Determine the (X, Y) coordinate at the center of the cell enclosing the given text.  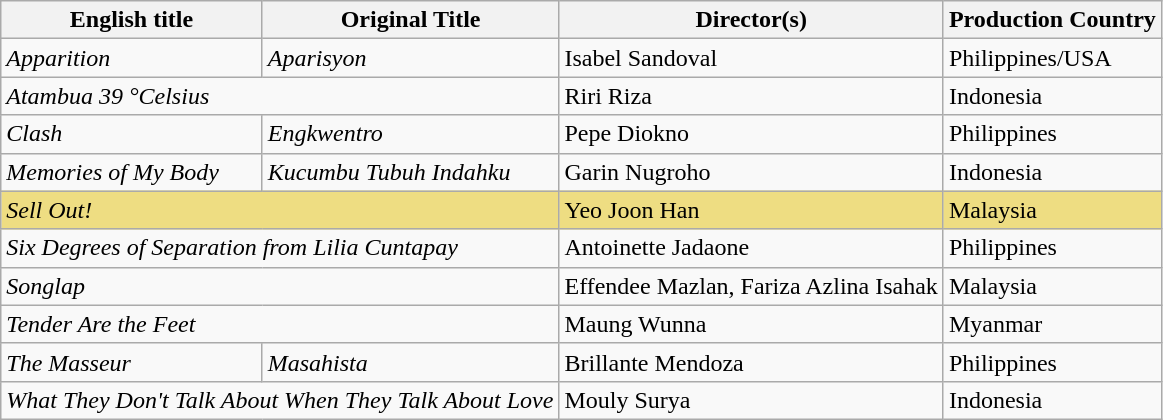
The Masseur (132, 362)
Sell Out! (280, 210)
Atambua 39 °Celsius (280, 96)
Mouly Surya (751, 400)
Antoinette Jadaone (751, 248)
Six Degrees of Separation from Lilia Cuntapay (280, 248)
Effendee Mazlan, Fariza Azlina Isahak (751, 286)
Engkwentro (410, 134)
Isabel Sandoval (751, 58)
Songlap (280, 286)
Maung Wunna (751, 324)
Director(s) (751, 20)
Apparition (132, 58)
English title (132, 20)
Memories of My Body (132, 172)
Brillante Mendoza (751, 362)
Riri Riza (751, 96)
Production Country (1052, 20)
Myanmar (1052, 324)
Kucumbu Tubuh Indahku (410, 172)
Tender Are the Feet (280, 324)
Aparisyon (410, 58)
Pepe Diokno (751, 134)
Clash (132, 134)
Yeo Joon Han (751, 210)
What They Don't Talk About When They Talk About Love (280, 400)
Philippines/USA (1052, 58)
Masahista (410, 362)
Garin Nugroho (751, 172)
Original Title (410, 20)
